From the cell containing the given text, extract its center point as (X, Y) coordinate. 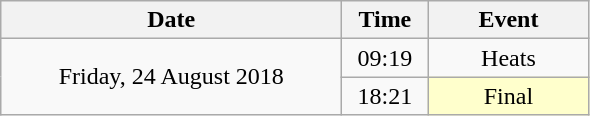
Time (385, 20)
Date (172, 20)
Event (508, 20)
09:19 (385, 58)
Friday, 24 August 2018 (172, 77)
Final (508, 96)
18:21 (385, 96)
Heats (508, 58)
